Search for the cell housing the specified text and yield its (x, y) center coordinate. 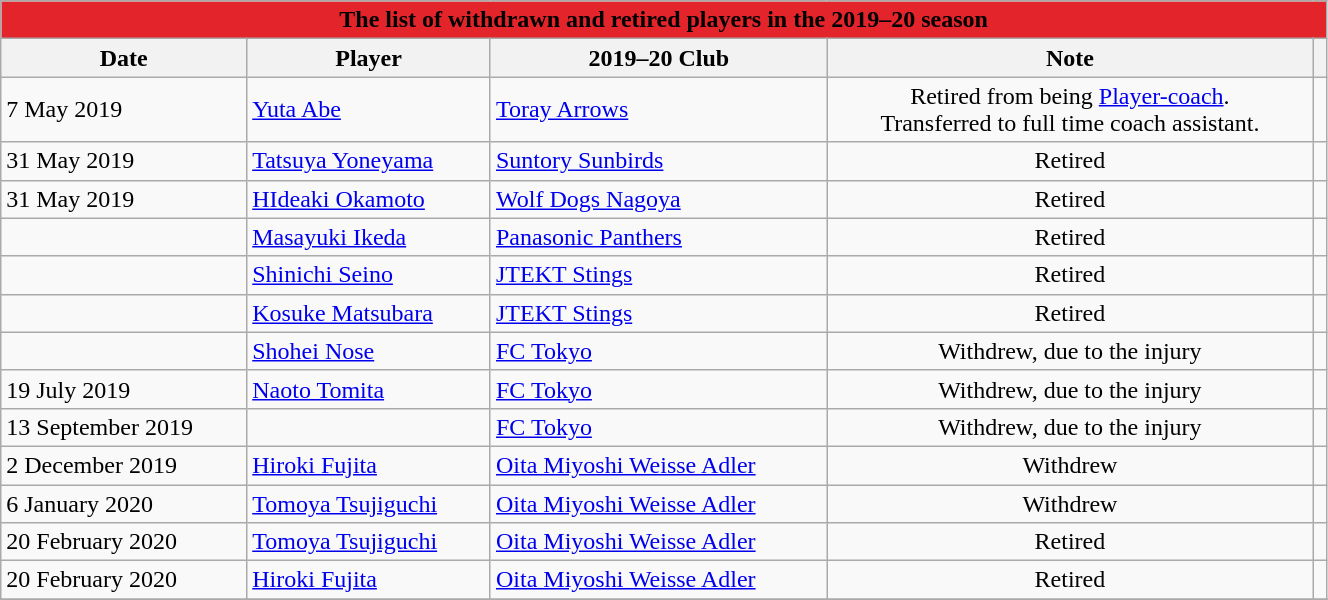
Masayuki Ikeda (369, 237)
6 January 2020 (124, 503)
Wolf Dogs Nagoya (658, 199)
Suntory Sunbirds (658, 161)
HIdeaki Okamoto (369, 199)
Shinichi Seino (369, 275)
2 December 2019 (124, 465)
Note (1070, 58)
The list of withdrawn and retired players in the 2019–20 season (664, 20)
19 July 2019 (124, 389)
Shohei Nose (369, 351)
Toray Arrows (658, 110)
2019–20 Club (658, 58)
Date (124, 58)
Retired from being Player-coach.Transferred to full time coach assistant. (1070, 110)
Kosuke Matsubara (369, 313)
Naoto Tomita (369, 389)
13 September 2019 (124, 427)
Panasonic Panthers (658, 237)
Player (369, 58)
Tatsuya Yoneyama (369, 161)
Yuta Abe (369, 110)
7 May 2019 (124, 110)
